Identify which cell holds the provided text, then report its [x, y] central coordinate. 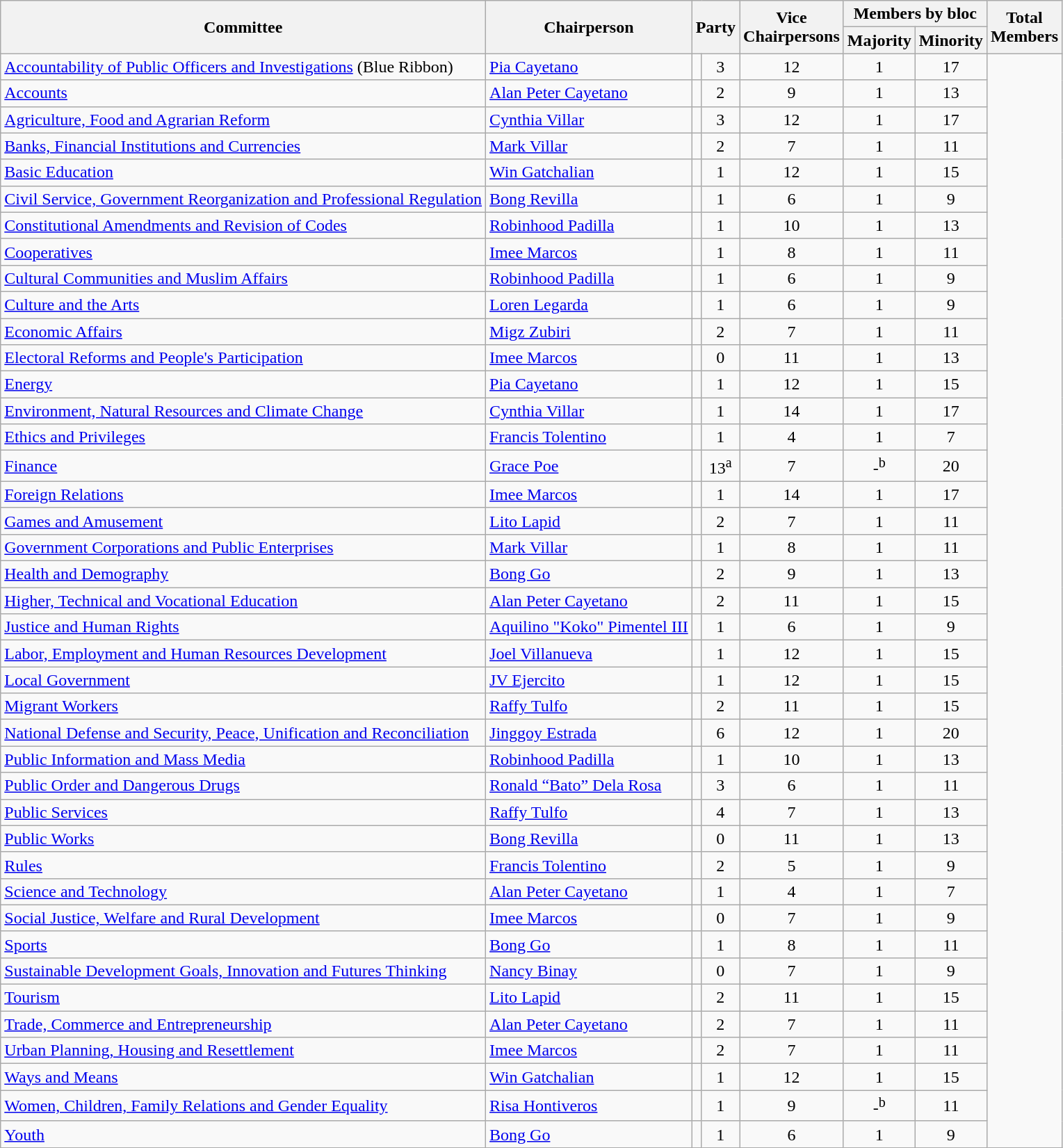
Finance [243, 466]
Migz Zubiri [590, 332]
5 [792, 865]
Foreign Relations [243, 494]
Urban Planning, Housing and Resettlement [243, 1051]
Cultural Communities and Muslim Affairs [243, 278]
Sustainable Development Goals, Innovation and Futures Thinking [243, 971]
Sports [243, 944]
Loren Legarda [590, 305]
Chairperson [590, 27]
Rules [243, 865]
Ways and Means [243, 1077]
Banks, Financial Institutions and Currencies [243, 146]
Social Justice, Welfare and Rural Development [243, 918]
Joel Villanueva [590, 654]
Culture and the Arts [243, 305]
Public Works [243, 839]
Basic Education [243, 172]
Ethics and Privileges [243, 437]
Justice and Human Rights [243, 627]
Health and Demography [243, 574]
Members by bloc [915, 14]
13a [720, 466]
Economic Affairs [243, 332]
JV Ejercito [590, 680]
Committee [243, 27]
Civil Service, Government Reorganization and Professional Regulation [243, 199]
Youth [243, 1134]
Cooperatives [243, 252]
Party [715, 27]
Migrant Workers [243, 706]
Constitutional Amendments and Revision of Codes [243, 225]
Science and Technology [243, 891]
Aquilino "Koko" Pimentel III [590, 627]
Games and Amusement [243, 521]
Trade, Commerce and Entrepreneurship [243, 1024]
Electoral Reforms and People's Participation [243, 358]
Tourism [243, 998]
Higher, Technical and Vocational Education [243, 601]
Risa Hontiveros [590, 1106]
Accounts [243, 93]
Women, Children, Family Relations and Gender Equality [243, 1106]
Public Order and Dangerous Drugs [243, 786]
Accountability of Public Officers and Investigations (Blue Ribbon) [243, 67]
Public Services [243, 812]
Energy [243, 385]
Environment, Natural Resources and Climate Change [243, 411]
ViceChairpersons [792, 27]
Jinggoy Estrada [590, 733]
Ronald “Bato” Dela Rosa [590, 786]
Public Information and Mass Media [243, 759]
Minority [951, 40]
Grace Poe [590, 466]
Majority [879, 40]
TotalMembers [1024, 27]
Labor, Employment and Human Resources Development [243, 654]
Nancy Binay [590, 971]
Government Corporations and Public Enterprises [243, 547]
National Defense and Security, Peace, Unification and Reconciliation [243, 733]
Agriculture, Food and Agrarian Reform [243, 120]
Local Government [243, 680]
